Output the [x, y] coordinate of the center of the cell containing the given text.  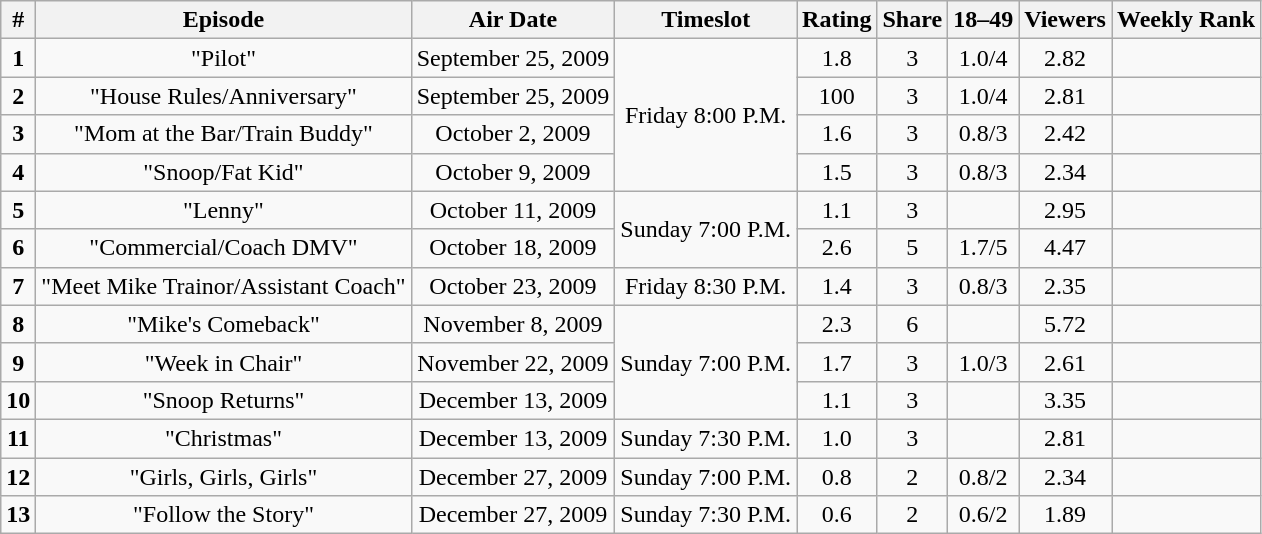
11 [18, 438]
1.0 [837, 438]
1.7 [837, 362]
8 [18, 324]
"Mom at the Bar/Train Buddy" [224, 134]
9 [18, 362]
October 9, 2009 [513, 172]
October 2, 2009 [513, 134]
2.6 [837, 248]
1.89 [1066, 515]
Air Date [513, 20]
1.8 [837, 58]
October 11, 2009 [513, 210]
"Christmas" [224, 438]
10 [18, 400]
Friday 8:00 P.M. [706, 115]
3.35 [1066, 400]
18–49 [984, 20]
Rating [837, 20]
"Snoop Returns" [224, 400]
October 18, 2009 [513, 248]
100 [837, 96]
"Pilot" [224, 58]
2.61 [1066, 362]
4 [18, 172]
November 22, 2009 [513, 362]
"Week in Chair" [224, 362]
5.72 [1066, 324]
"Mike's Comeback" [224, 324]
"Snoop/Fat Kid" [224, 172]
7 [18, 286]
1.6 [837, 134]
"Lenny" [224, 210]
1.7/5 [984, 248]
Viewers [1066, 20]
November 8, 2009 [513, 324]
Timeslot [706, 20]
"Meet Mike Trainor/Assistant Coach" [224, 286]
# [18, 20]
2.3 [837, 324]
"Follow the Story" [224, 515]
1.5 [837, 172]
1 [18, 58]
"Commercial/Coach DMV" [224, 248]
13 [18, 515]
Friday 8:30 P.M. [706, 286]
4.47 [1066, 248]
Share [912, 20]
0.8 [837, 477]
Weekly Rank [1186, 20]
12 [18, 477]
"House Rules/Anniversary" [224, 96]
"Girls, Girls, Girls" [224, 477]
Episode [224, 20]
2.42 [1066, 134]
October 23, 2009 [513, 286]
0.6 [837, 515]
2.82 [1066, 58]
0.6/2 [984, 515]
0.8/2 [984, 477]
2.95 [1066, 210]
1.0/3 [984, 362]
1.4 [837, 286]
2.35 [1066, 286]
